Capture the cell that displays the provided text and extract its (x, y) central coordinate. 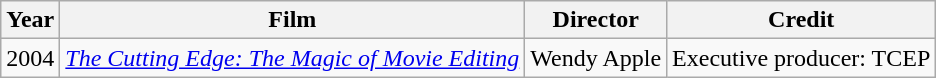
Director (596, 20)
Year (30, 20)
Credit (802, 20)
2004 (30, 58)
Film (292, 20)
Wendy Apple (596, 58)
Executive producer: TCEP (802, 58)
The Cutting Edge: The Magic of Movie Editing (292, 58)
